Detect which cell encompasses the target text, then output its [X, Y] center coordinate. 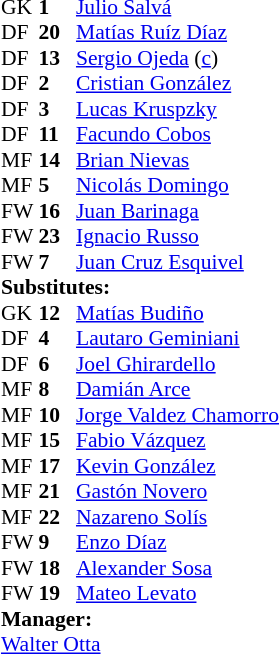
GK [20, 313]
Juan Barinaga [178, 211]
Cristian González [178, 83]
16 [57, 211]
Kevin González [178, 466]
Lucas Kruspzky [178, 109]
23 [57, 237]
17 [57, 466]
12 [57, 313]
Juan Cruz Esquivel [178, 262]
10 [57, 415]
Lautaro Geminiani [178, 339]
5 [57, 185]
Manager: [140, 619]
20 [57, 33]
Ignacio Russo [178, 237]
Nicolás Domingo [178, 185]
Mateo Levato [178, 593]
Enzo Díaz [178, 543]
Matías Budiño [178, 313]
8 [57, 389]
Gastón Novero [178, 491]
11 [57, 135]
6 [57, 364]
9 [57, 543]
Jorge Valdez Chamorro [178, 415]
Sergio Ojeda (c) [178, 58]
Brian Nievas [178, 160]
15 [57, 441]
14 [57, 160]
13 [57, 58]
2 [57, 83]
Facundo Cobos [178, 135]
Substitutes: [140, 287]
19 [57, 593]
22 [57, 517]
Matías Ruíz Díaz [178, 33]
Fabio Vázquez [178, 441]
Nazareno Solís [178, 517]
3 [57, 109]
4 [57, 339]
18 [57, 568]
7 [57, 262]
Damián Arce [178, 389]
Alexander Sosa [178, 568]
21 [57, 491]
Joel Ghirardello [178, 364]
